Pinpoint the cell where the given text exists, returning its (X, Y) midpoint coordinate. 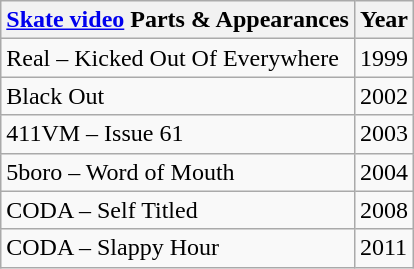
Real – Kicked Out Of Everywhere (178, 58)
2003 (384, 134)
Year (384, 20)
Black Out (178, 96)
2008 (384, 210)
2004 (384, 172)
411VM – Issue 61 (178, 134)
2011 (384, 248)
5boro – Word of Mouth (178, 172)
2002 (384, 96)
1999 (384, 58)
CODA – Slappy Hour (178, 248)
CODA – Self Titled (178, 210)
Skate video Parts & Appearances (178, 20)
